Extract the (X, Y) coordinate from the center of the cell holding the provided text.  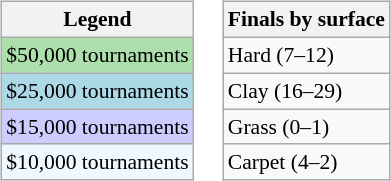
Finals by surface (306, 20)
Carpet (4–2) (306, 162)
Hard (7–12) (306, 55)
$15,000 tournaments (97, 127)
Grass (0–1) (306, 127)
$10,000 tournaments (97, 162)
Legend (97, 20)
$25,000 tournaments (97, 91)
$50,000 tournaments (97, 55)
Clay (16–29) (306, 91)
